Return [x, y] of the center of cell containing provided text 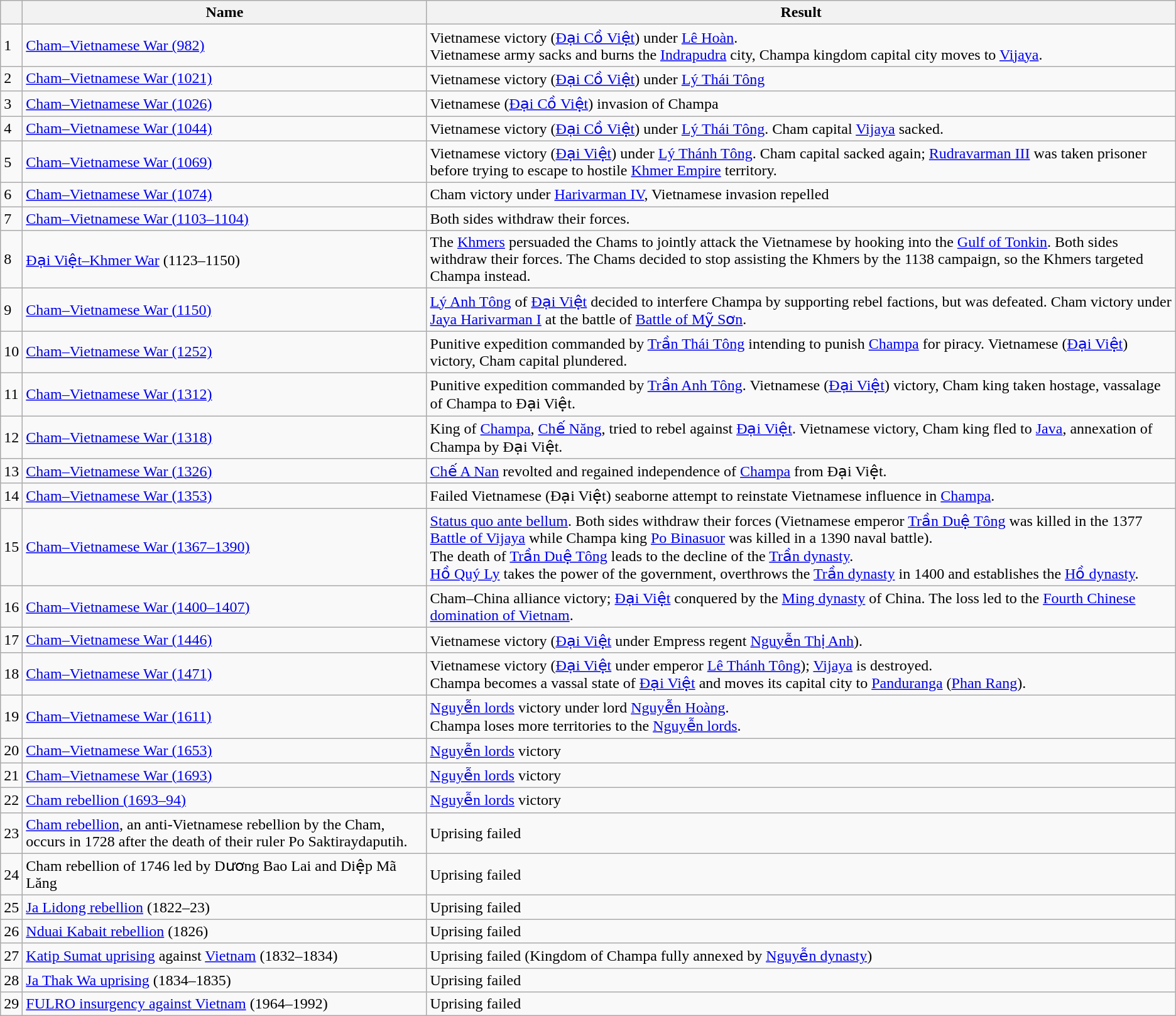
7 [11, 219]
Both sides withdraw their forces. [801, 219]
Uprising failed (Kingdom of Champa fully annexed by Nguyễn dynasty) [801, 956]
6 [11, 195]
Failed Vietnamese (Đại Việt) seaborne attempt to reinstate Vietnamese influence in Champa. [801, 496]
Cham–Vietnamese War (1069) [225, 162]
Cham–Vietnamese War (1693) [225, 775]
12 [11, 437]
Vietnamese victory (Đại Cồ Việt) under Lý Thái Tông. Cham capital Vijaya sacked. [801, 128]
14 [11, 496]
Cham–Vietnamese War (1471) [225, 674]
Nguyễn lords victory under lord Nguyễn Hoàng.Champa loses more territories to the Nguyễn lords. [801, 716]
10 [11, 352]
FULRO insurgency against Vietnam (1964–1992) [225, 1004]
Cham–Vietnamese War (1326) [225, 471]
Cham–Vietnamese War (1353) [225, 496]
18 [11, 674]
28 [11, 980]
8 [11, 259]
Vietnamese victory (Đại Việt under Empress regent Nguyễn Thị Anh). [801, 640]
1 [11, 45]
15 [11, 547]
21 [11, 775]
3 [11, 104]
Vietnamese victory (Đại Cồ Việt) under Lê Hoàn.Vietnamese army sacks and burns the Indrapudra city, Champa kingdom capital city moves to Vijaya. [801, 45]
9 [11, 310]
22 [11, 800]
Cham victory under Harivarman IV, Vietnamese invasion repelled [801, 195]
Vietnamese (Đại Cồ Việt) invasion of Champa [801, 104]
Cham–Vietnamese War (1103–1104) [225, 219]
Cham–Vietnamese War (982) [225, 45]
Cham–Vietnamese War (1252) [225, 352]
Cham–Vietnamese War (1044) [225, 128]
Cham rebellion, an anti-Vietnamese rebellion by the Cham, occurs in 1728 after the death of their ruler Po Saktiraydaputih. [225, 833]
4 [11, 128]
Katip Sumat uprising against Vietnam (1832–1834) [225, 956]
24 [11, 875]
Nduai Kabait rebellion (1826) [225, 931]
Cham–Vietnamese War (1653) [225, 750]
Vietnamese victory (Đại Cồ Việt) under Lý Thái Tông [801, 79]
2 [11, 79]
Đại Việt–Khmer War (1123–1150) [225, 259]
Result [801, 13]
Name [225, 13]
27 [11, 956]
29 [11, 1004]
Cham–Vietnamese War (1021) [225, 79]
25 [11, 907]
Chế A Nan revolted and regained independence of Champa from Đại Việt. [801, 471]
26 [11, 931]
Punitive expedition commanded by Trần Thái Tông intending to punish Champa for piracy. Vietnamese (Đại Việt) victory, Cham capital plundered. [801, 352]
19 [11, 716]
17 [11, 640]
20 [11, 750]
Ja Lidong rebellion (1822–23) [225, 907]
Cham–Vietnamese War (1150) [225, 310]
King of Champa, Chế Năng, tried to rebel against Đại Việt. Vietnamese victory, Cham king fled to Java, annexation of Champa by Đại Việt. [801, 437]
23 [11, 833]
Cham–Vietnamese War (1446) [225, 640]
16 [11, 607]
Cham–China alliance victory; Đại Việt conquered by the Ming dynasty of China. The loss led to the Fourth Chinese domination of Vietnam. [801, 607]
11 [11, 394]
Cham–Vietnamese War (1026) [225, 104]
Cham–Vietnamese War (1367–1390) [225, 547]
13 [11, 471]
Cham–Vietnamese War (1400–1407) [225, 607]
5 [11, 162]
Cham–Vietnamese War (1318) [225, 437]
Punitive expedition commanded by Trần Anh Tông. Vietnamese (Đại Việt) victory, Cham king taken hostage, vassalage of Champa to Đại Việt. [801, 394]
Cham–Vietnamese War (1312) [225, 394]
Cham–Vietnamese War (1074) [225, 195]
Cham rebellion of 1746 led by Dương Bao Lai and Diệp Mã Lăng [225, 875]
Cham rebellion (1693–94) [225, 800]
Cham–Vietnamese War (1611) [225, 716]
Ja Thak Wa uprising (1834–1835) [225, 980]
